Output the (X, Y) coordinate of the center of the cell containing the given text.  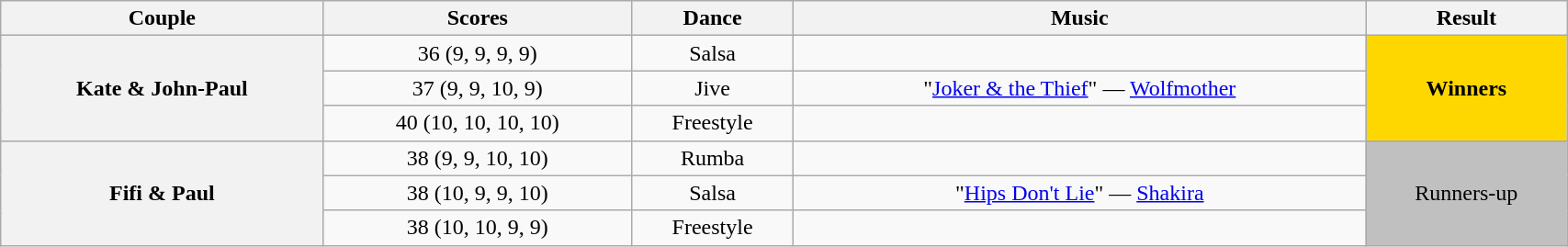
Result (1466, 18)
40 (10, 10, 10, 10) (478, 123)
Scores (478, 18)
Kate & John-Paul (162, 88)
"Hips Don't Lie" — Shakira (1080, 193)
"Joker & the Thief" — Wolfmother (1080, 88)
37 (9, 9, 10, 9) (478, 88)
38 (10, 10, 9, 9) (478, 228)
Couple (162, 18)
Dance (713, 18)
Winners (1466, 88)
36 (9, 9, 9, 9) (478, 53)
Music (1080, 18)
Fifi & Paul (162, 193)
Jive (713, 88)
38 (9, 9, 10, 10) (478, 158)
38 (10, 9, 9, 10) (478, 193)
Runners-up (1466, 193)
Rumba (713, 158)
